Return the (x, y) coordinate for the center point of the cell that contains the specified text.  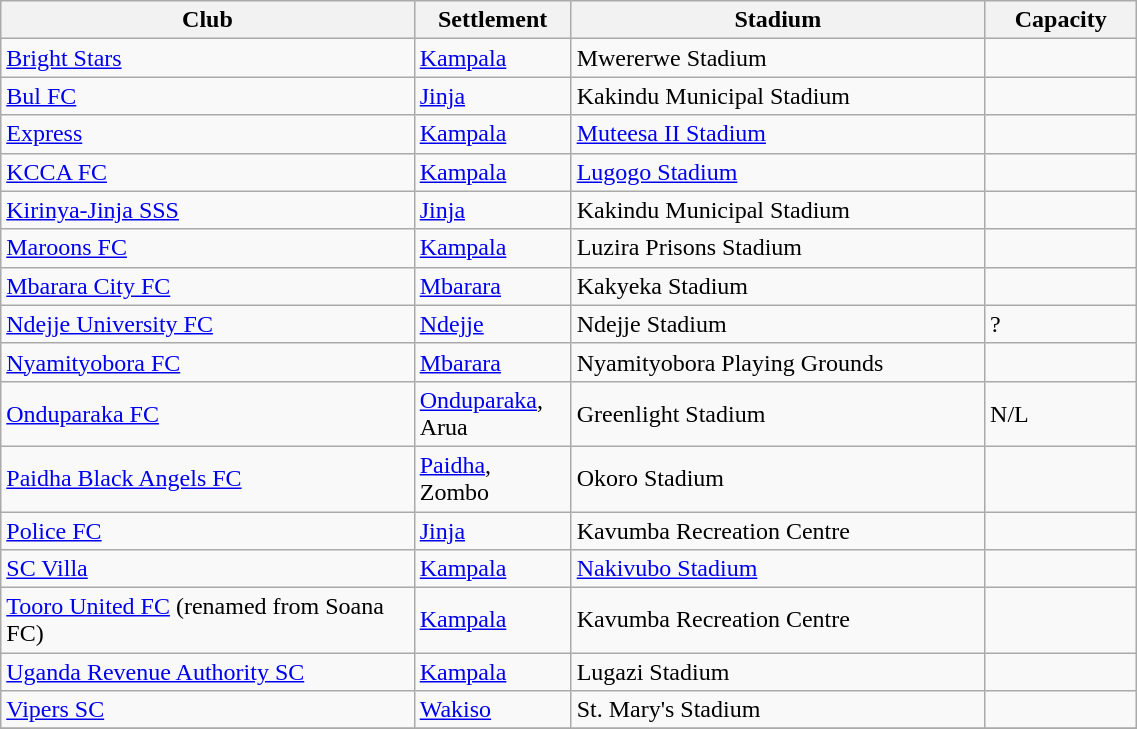
Kirinya-Jinja SSS (208, 210)
Onduparaka FC (208, 414)
Tooro United FC (renamed from Soana FC) (208, 620)
Okoro Stadium (778, 478)
Mbarara City FC (208, 286)
Wakiso (492, 710)
Ndejje University FC (208, 324)
Paidha Black Angels FC (208, 478)
Express (208, 134)
Lugogo Stadium (778, 172)
Bul FC (208, 96)
SC Villa (208, 569)
Uganda Revenue Authority SC (208, 672)
Greenlight Stadium (778, 414)
Paidha, Zombo (492, 478)
Maroons FC (208, 248)
Stadium (778, 20)
Nyamityobora Playing Grounds (778, 362)
St. Mary's Stadium (778, 710)
Capacity (1061, 20)
? (1061, 324)
Luzira Prisons Stadium (778, 248)
N/L (1061, 414)
KCCA FC (208, 172)
Club (208, 20)
Vipers SC (208, 710)
Kakyeka Stadium (778, 286)
Onduparaka, Arua (492, 414)
Muteesa II Stadium (778, 134)
Lugazi Stadium (778, 672)
Nakivubo Stadium (778, 569)
Settlement (492, 20)
Bright Stars (208, 58)
Ndejje (492, 324)
Mwererwe Stadium (778, 58)
Nyamityobora FC (208, 362)
Police FC (208, 531)
Ndejje Stadium (778, 324)
